Extract the (X, Y) coordinate from the center of the cell holding the provided text.  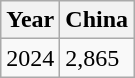
2,865 (97, 58)
China (97, 20)
Year (30, 20)
2024 (30, 58)
